Search for the cell housing the specified text and yield its [X, Y] center coordinate. 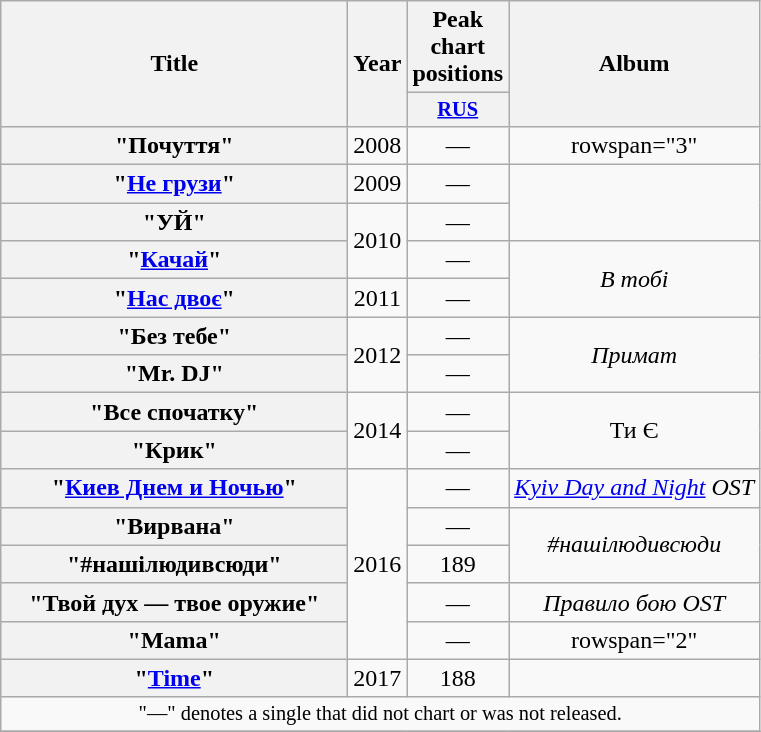
rowspan="3" [634, 145]
Title [174, 64]
"#нашiлюдивсюди" [174, 564]
"Mama" [174, 640]
"Не грузи" [174, 184]
"Все спочатку" [174, 412]
"Mr. DJ" [174, 374]
188 [458, 678]
Album [634, 64]
Kyiv Day and Night OST [634, 488]
"Качай" [174, 260]
Year [378, 64]
Ти Є [634, 431]
В тобі [634, 279]
Правило бою OST [634, 602]
"Без тебе" [174, 336]
"Time" [174, 678]
"Нас двоє" [174, 298]
2012 [378, 355]
"—" denotes a single that did not chart or was not released. [380, 714]
"Киев Днем и Ночью" [174, 488]
Peak chart positions [458, 47]
#нашiлюдивсюди [634, 545]
2014 [378, 431]
Примат [634, 355]
2016 [378, 564]
"Почуття" [174, 145]
rowspan="2" [634, 640]
2011 [378, 298]
2008 [378, 145]
2017 [378, 678]
2010 [378, 241]
"УЙ" [174, 222]
"Твой дух — твое оружие" [174, 602]
189 [458, 564]
RUS [458, 110]
"Крик" [174, 450]
"Вирвана" [174, 526]
2009 [378, 184]
